Scan for the cell matching the given text and deliver its (x, y) coordinate at center. 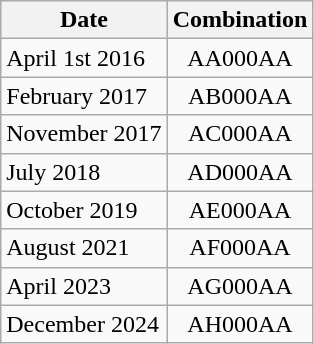
February 2017 (84, 96)
AH000AA (240, 324)
August 2021 (84, 248)
AF000AA (240, 248)
AE000AA (240, 210)
Combination (240, 20)
October 2019 (84, 210)
December 2024 (84, 324)
AA000AA (240, 58)
AD000AA (240, 172)
November 2017 (84, 134)
AG000AA (240, 286)
AB000AA (240, 96)
April 1st 2016 (84, 58)
AC000AA (240, 134)
April 2023 (84, 286)
Date (84, 20)
July 2018 (84, 172)
